For the text-containing cell, return its midpoint in (X, Y) coordinate format. 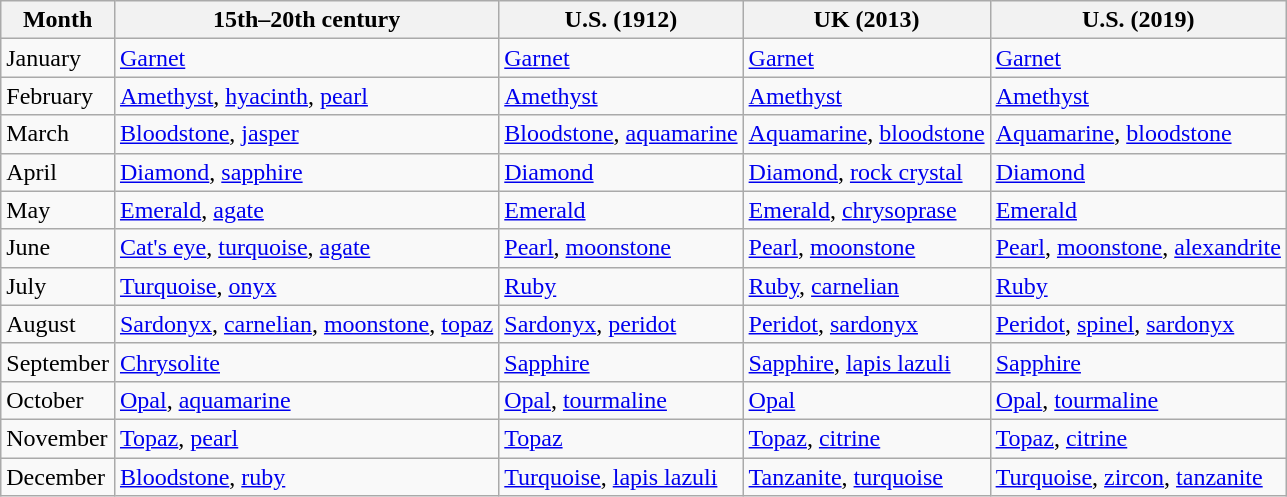
Turquoise, lapis lazuli (621, 477)
Opal (866, 400)
February (58, 96)
Emerald, chrysoprase (866, 210)
January (58, 58)
U.S. (1912) (621, 20)
September (58, 362)
Turquoise, zircon, tanzanite (1138, 477)
November (58, 438)
October (58, 400)
Month (58, 20)
Sardonyx, peridot (621, 324)
Opal, aquamarine (306, 400)
Sapphire, lapis lazuli (866, 362)
December (58, 477)
Peridot, spinel, sardonyx (1138, 324)
Diamond, rock crystal (866, 172)
March (58, 134)
Turquoise, onyx (306, 286)
June (58, 248)
Pearl, moonstone, alexandrite (1138, 248)
Bloodstone, jasper (306, 134)
Tanzanite, turquoise (866, 477)
Amethyst, hyacinth, pearl (306, 96)
Diamond, sapphire (306, 172)
Bloodstone, aquamarine (621, 134)
Bloodstone, ruby (306, 477)
Sardonyx, carnelian, moonstone, topaz (306, 324)
Ruby, carnelian (866, 286)
May (58, 210)
April (58, 172)
Topaz, pearl (306, 438)
Chrysolite (306, 362)
Cat's eye, turquoise, agate (306, 248)
Topaz (621, 438)
U.S. (2019) (1138, 20)
Emerald, agate (306, 210)
15th–20th century (306, 20)
UK (2013) (866, 20)
August (58, 324)
Peridot, sardonyx (866, 324)
July (58, 286)
